Pinpoint the cell where the given text exists, returning its (X, Y) midpoint coordinate. 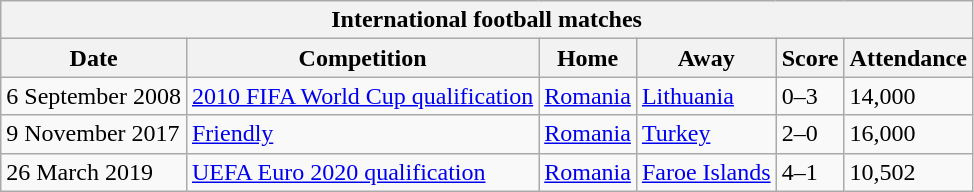
4–1 (810, 172)
Home (588, 58)
Attendance (908, 58)
16,000 (908, 134)
26 March 2019 (94, 172)
Date (94, 58)
Away (706, 58)
Turkey (706, 134)
2010 FIFA World Cup qualification (362, 96)
Lithuania (706, 96)
Friendly (362, 134)
International football matches (487, 20)
10,502 (908, 172)
2–0 (810, 134)
Score (810, 58)
Faroe Islands (706, 172)
UEFA Euro 2020 qualification (362, 172)
6 September 2008 (94, 96)
9 November 2017 (94, 134)
14,000 (908, 96)
0–3 (810, 96)
Competition (362, 58)
